Detect which cell encompasses the target text, then output its [x, y] center coordinate. 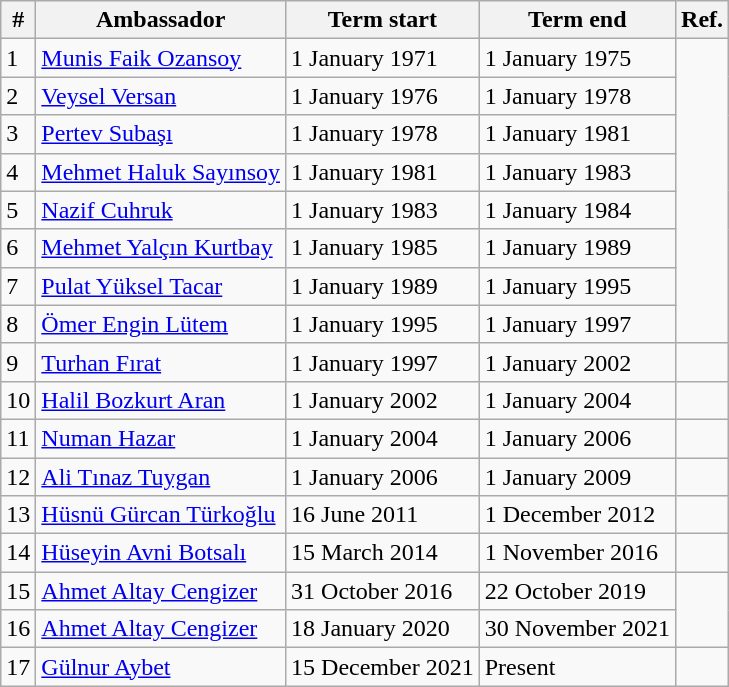
11 [18, 438]
9 [18, 362]
Hüseyin Avni Botsalı [161, 553]
1 January 1985 [383, 248]
1 January 1976 [383, 96]
12 [18, 477]
1 January 1975 [577, 58]
15 [18, 591]
1 January 2009 [577, 477]
4 [18, 172]
Hüsnü Gürcan Türkoğlu [161, 515]
# [18, 20]
16 June 2011 [383, 515]
1 December 2012 [577, 515]
10 [18, 400]
30 November 2021 [577, 629]
Ambassador [161, 20]
Term end [577, 20]
16 [18, 629]
Present [577, 667]
Ali Tınaz Tuygan [161, 477]
2 [18, 96]
Pertev Subaşı [161, 134]
17 [18, 667]
14 [18, 553]
Term start [383, 20]
15 March 2014 [383, 553]
6 [18, 248]
5 [18, 210]
8 [18, 324]
Nazif Cuhruk [161, 210]
Veysel Versan [161, 96]
Ömer Engin Lütem [161, 324]
Munis Faik Ozansoy [161, 58]
31 October 2016 [383, 591]
Mehmet Haluk Sayınsoy [161, 172]
Ref. [702, 20]
Pulat Yüksel Tacar [161, 286]
22 October 2019 [577, 591]
Turhan Fırat [161, 362]
Numan Hazar [161, 438]
3 [18, 134]
15 December 2021 [383, 667]
1 November 2016 [577, 553]
Gülnur Aybet [161, 667]
1 January 1971 [383, 58]
1 January 1984 [577, 210]
Mehmet Yalçın Kurtbay [161, 248]
Halil Bozkurt Aran [161, 400]
1 [18, 58]
18 January 2020 [383, 629]
13 [18, 515]
7 [18, 286]
